From the cell containing the given text, extract its center point as [X, Y] coordinate. 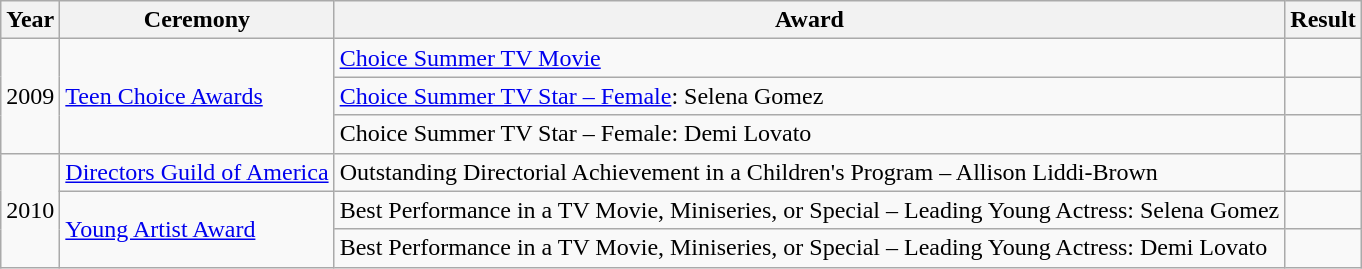
Choice Summer TV Movie [810, 58]
Directors Guild of America [197, 172]
2009 [30, 96]
2010 [30, 210]
Year [30, 20]
Outstanding Directorial Achievement in a Children's Program – Allison Liddi-Brown [810, 172]
Best Performance in a TV Movie, Miniseries, or Special – Leading Young Actress: Demi Lovato [810, 248]
Award [810, 20]
Young Artist Award [197, 229]
Result [1323, 20]
Best Performance in a TV Movie, Miniseries, or Special – Leading Young Actress: Selena Gomez [810, 210]
Teen Choice Awards [197, 96]
Choice Summer TV Star – Female: Selena Gomez [810, 96]
Ceremony [197, 20]
Choice Summer TV Star – Female: Demi Lovato [810, 134]
